Return [x, y] of the center of cell containing provided text 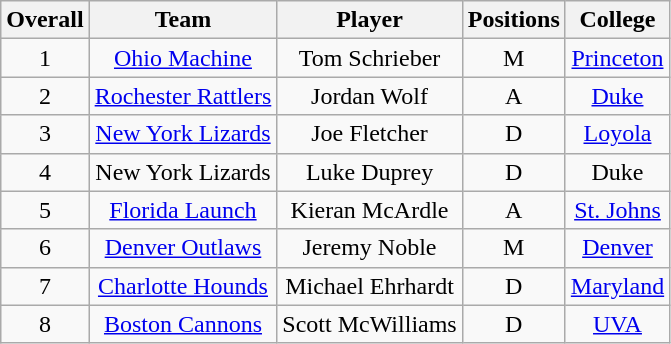
Jordan Wolf [370, 96]
Michael Ehrhardt [370, 286]
Joe Fletcher [370, 134]
St. Johns [617, 210]
2 [45, 96]
5 [45, 210]
Luke Duprey [370, 172]
8 [45, 324]
Scott McWilliams [370, 324]
Ohio Machine [183, 58]
Loyola [617, 134]
Boston Cannons [183, 324]
Team [183, 20]
Player [370, 20]
College [617, 20]
Princeton [617, 58]
UVA [617, 324]
Charlotte Hounds [183, 286]
Denver [617, 248]
Overall [45, 20]
Florida Launch [183, 210]
Maryland [617, 286]
Tom Schrieber [370, 58]
6 [45, 248]
3 [45, 134]
Rochester Rattlers [183, 96]
Denver Outlaws [183, 248]
Jeremy Noble [370, 248]
7 [45, 286]
1 [45, 58]
Positions [514, 20]
4 [45, 172]
Kieran McArdle [370, 210]
